Pinpoint the cell where the given text exists, returning its (x, y) midpoint coordinate. 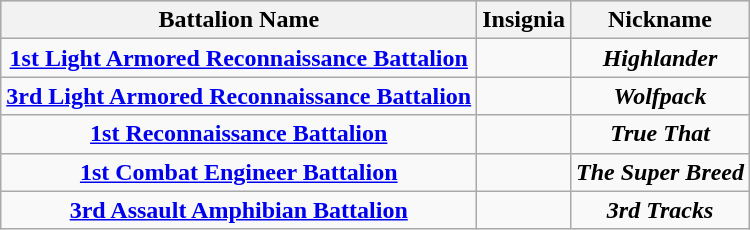
1st Combat Engineer Battalion (239, 172)
Insignia (524, 20)
1st Light Armored Reconnaissance Battalion (239, 58)
True That (660, 134)
Nickname (660, 20)
1st Reconnaissance Battalion (239, 134)
Highlander (660, 58)
Battalion Name (239, 20)
3rd Tracks (660, 210)
The Super Breed (660, 172)
Wolfpack (660, 96)
3rd Light Armored Reconnaissance Battalion (239, 96)
3rd Assault Amphibian Battalion (239, 210)
